Extract the [X, Y] coordinate from the center of the cell holding the provided text.  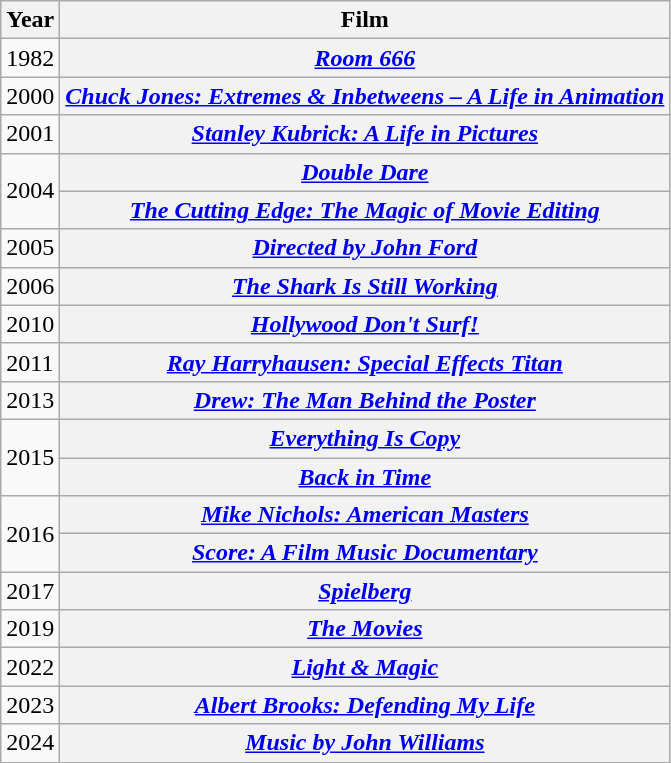
1982 [30, 58]
2013 [30, 400]
2006 [30, 286]
Film [365, 20]
Mike Nichols: American Masters [365, 515]
Year [30, 20]
2001 [30, 134]
2016 [30, 534]
Double Dare [365, 172]
2023 [30, 705]
2011 [30, 362]
2019 [30, 629]
The Movies [365, 629]
Light & Magic [365, 667]
Albert Brooks: Defending My Life [365, 705]
2005 [30, 248]
Stanley Kubrick: A Life in Pictures [365, 134]
2000 [30, 96]
Back in Time [365, 477]
Room 666 [365, 58]
Music by John Williams [365, 743]
The Cutting Edge: The Magic of Movie Editing [365, 210]
2010 [30, 324]
2015 [30, 457]
2004 [30, 191]
Hollywood Don't Surf! [365, 324]
Everything Is Copy [365, 438]
The Shark Is Still Working [365, 286]
2017 [30, 591]
Drew: The Man Behind the Poster [365, 400]
Spielberg [365, 591]
Ray Harryhausen: Special Effects Titan [365, 362]
2024 [30, 743]
Score: A Film Music Documentary [365, 553]
Directed by John Ford [365, 248]
2022 [30, 667]
Chuck Jones: Extremes & Inbetweens – A Life in Animation [365, 96]
